Return [x, y] of the center of cell containing provided text 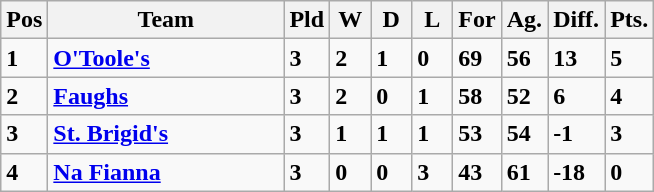
Na Fianna [166, 172]
W [350, 20]
54 [524, 134]
6 [576, 96]
Pos [24, 20]
43 [477, 172]
-1 [576, 134]
For [477, 20]
Ag. [524, 20]
53 [477, 134]
52 [524, 96]
13 [576, 58]
O'Toole's [166, 58]
Pts. [630, 20]
Faughs [166, 96]
58 [477, 96]
L [432, 20]
St. Brigid's [166, 134]
69 [477, 58]
61 [524, 172]
5 [630, 58]
D [392, 20]
Diff. [576, 20]
56 [524, 58]
-18 [576, 172]
Pld [307, 20]
Team [166, 20]
